Capture the cell that displays the provided text and extract its [x, y] central coordinate. 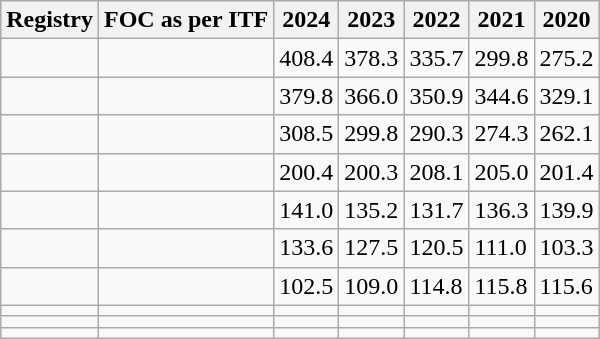
205.0 [502, 172]
136.3 [502, 210]
115.8 [502, 286]
378.3 [372, 58]
2021 [502, 20]
335.7 [436, 58]
131.7 [436, 210]
103.3 [566, 248]
2023 [372, 20]
201.4 [566, 172]
200.4 [306, 172]
308.5 [306, 134]
111.0 [502, 248]
262.1 [566, 134]
2020 [566, 20]
366.0 [372, 96]
408.4 [306, 58]
FOC as per ITF [186, 20]
109.0 [372, 286]
290.3 [436, 134]
141.0 [306, 210]
102.5 [306, 286]
135.2 [372, 210]
133.6 [306, 248]
120.5 [436, 248]
208.1 [436, 172]
2022 [436, 20]
127.5 [372, 248]
115.6 [566, 286]
350.9 [436, 96]
2024 [306, 20]
114.8 [436, 286]
344.6 [502, 96]
329.1 [566, 96]
274.3 [502, 134]
139.9 [566, 210]
379.8 [306, 96]
Registry [50, 20]
200.3 [372, 172]
275.2 [566, 58]
